Return the [X, Y] coordinate for the center point of the cell that contains the specified text.  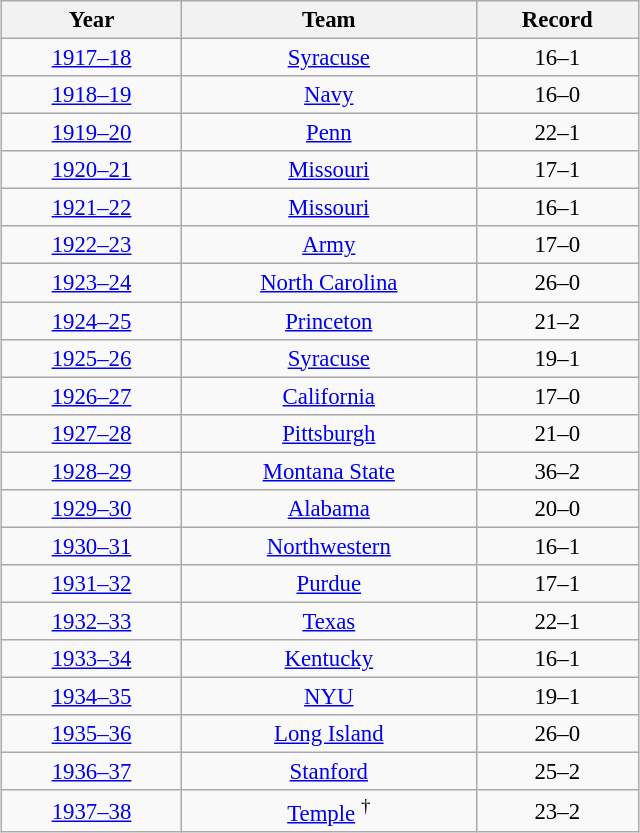
25–2 [557, 772]
1918–19 [92, 95]
Texas [328, 621]
20–0 [557, 508]
Team [328, 20]
Alabama [328, 508]
NYU [328, 696]
1933–34 [92, 659]
16–0 [557, 95]
1922–23 [92, 245]
21–2 [557, 321]
1919–20 [92, 133]
1925–26 [92, 358]
Stanford [328, 772]
Army [328, 245]
1932–33 [92, 621]
1926–27 [92, 396]
1929–30 [92, 508]
Temple † [328, 811]
23–2 [557, 811]
1920–21 [92, 170]
36–2 [557, 471]
1930–31 [92, 546]
Navy [328, 95]
North Carolina [328, 283]
1936–37 [92, 772]
Record [557, 20]
Pittsburgh [328, 433]
1921–22 [92, 208]
Long Island [328, 734]
1934–35 [92, 696]
Penn [328, 133]
Princeton [328, 321]
1937–38 [92, 811]
Purdue [328, 584]
California [328, 396]
Northwestern [328, 546]
1935–36 [92, 734]
Year [92, 20]
1928–29 [92, 471]
1923–24 [92, 283]
1924–25 [92, 321]
1931–32 [92, 584]
Kentucky [328, 659]
Montana State [328, 471]
1917–18 [92, 57]
21–0 [557, 433]
1927–28 [92, 433]
